Pinpoint the cell where the given text exists, returning its [X, Y] midpoint coordinate. 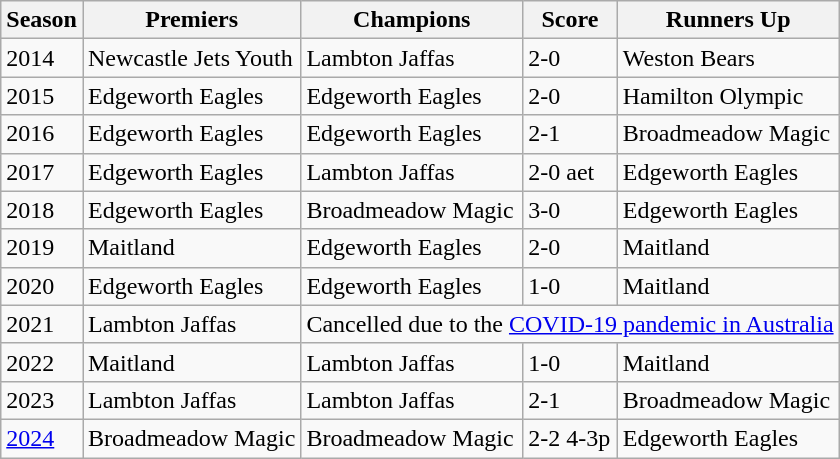
Weston Bears [728, 58]
Runners Up [728, 20]
2-0 aet [570, 172]
2014 [42, 58]
2-2 4-3p [570, 438]
2017 [42, 172]
2015 [42, 96]
2023 [42, 400]
2020 [42, 286]
Newcastle Jets Youth [191, 58]
Score [570, 20]
2018 [42, 210]
2021 [42, 324]
Premiers [191, 20]
Season [42, 20]
Cancelled due to the COVID-19 pandemic in Australia [570, 324]
2024 [42, 438]
Champions [412, 20]
2019 [42, 248]
Hamilton Olympic [728, 96]
3-0 [570, 210]
2022 [42, 362]
2016 [42, 134]
